Locate the cell with the specified text and output its (x, y) center coordinate. 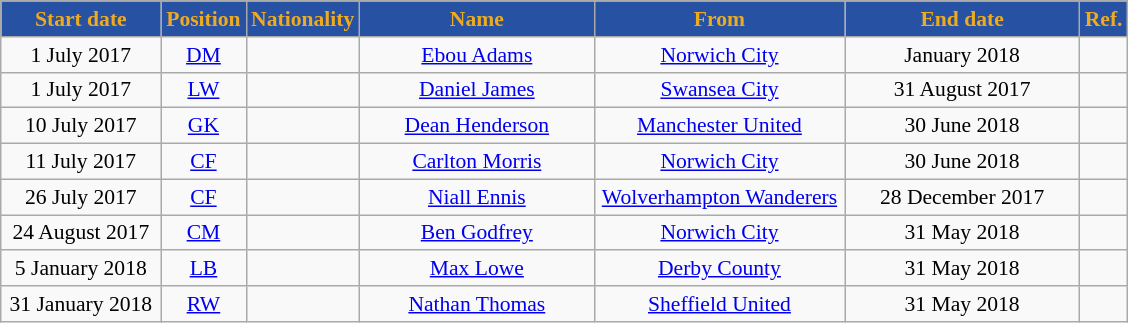
Start date (81, 19)
Ebou Adams (476, 55)
Carlton Morris (476, 162)
Manchester United (719, 126)
Nationality (302, 19)
CM (204, 233)
RW (204, 304)
Derby County (719, 269)
From (719, 19)
26 July 2017 (81, 197)
11 July 2017 (81, 162)
Max Lowe (476, 269)
January 2018 (962, 55)
Dean Henderson (476, 126)
Name (476, 19)
Nathan Thomas (476, 304)
Sheffield United (719, 304)
24 August 2017 (81, 233)
31 August 2017 (962, 90)
Ref. (1104, 19)
Daniel James (476, 90)
10 July 2017 (81, 126)
Niall Ennis (476, 197)
LW (204, 90)
Wolverhampton Wanderers (719, 197)
DM (204, 55)
5 January 2018 (81, 269)
31 January 2018 (81, 304)
GK (204, 126)
Ben Godfrey (476, 233)
28 December 2017 (962, 197)
End date (962, 19)
Swansea City (719, 90)
LB (204, 269)
Position (204, 19)
